From the cell containing the given text, extract its center point as (x, y) coordinate. 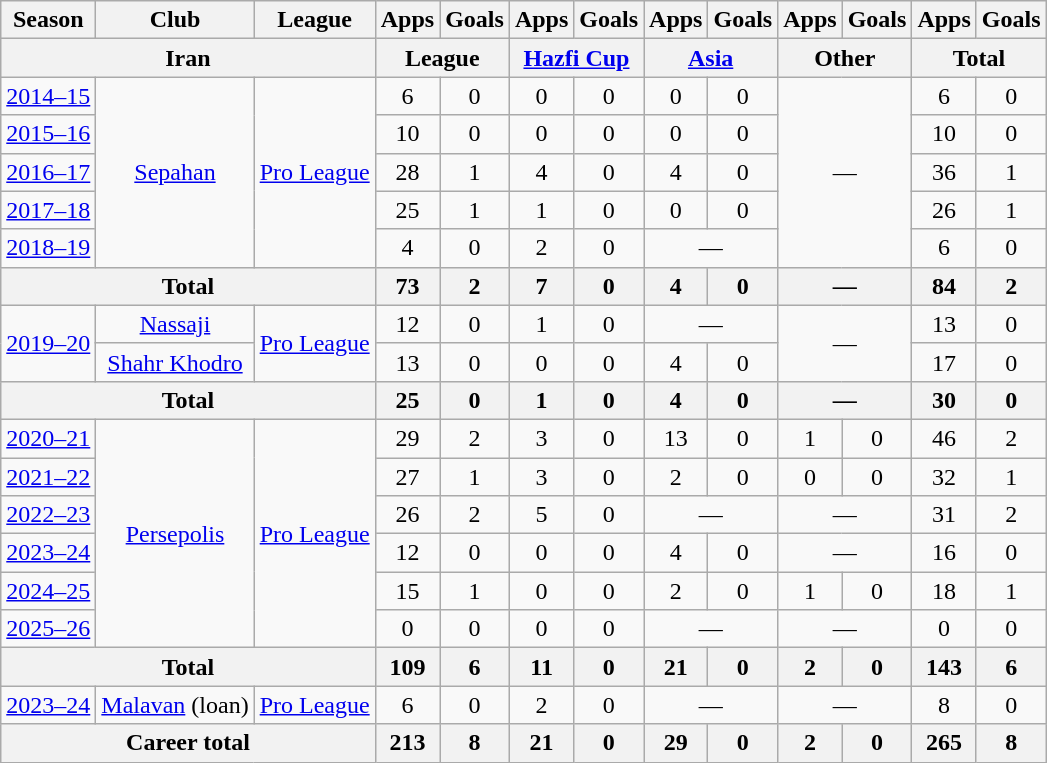
27 (407, 477)
84 (944, 286)
2014–15 (48, 96)
16 (944, 553)
Malavan (loan) (175, 705)
2021–22 (48, 477)
Other (845, 58)
31 (944, 515)
Nassaji (175, 324)
2015–16 (48, 134)
Sepahan (175, 172)
Career total (188, 743)
7 (541, 286)
18 (944, 591)
2025–26 (48, 629)
11 (541, 667)
Asia (711, 58)
28 (407, 172)
Iran (188, 58)
2022–23 (48, 515)
2018–19 (48, 248)
36 (944, 172)
2020–21 (48, 438)
Hazfi Cup (576, 58)
143 (944, 667)
32 (944, 477)
Season (48, 20)
265 (944, 743)
2017–18 (48, 210)
15 (407, 591)
46 (944, 438)
30 (944, 400)
Shahr Khodro (175, 362)
Persepolis (175, 533)
2024–25 (48, 591)
5 (541, 515)
2019–20 (48, 343)
109 (407, 667)
2016–17 (48, 172)
213 (407, 743)
17 (944, 362)
73 (407, 286)
Club (175, 20)
